Capture the cell that displays the provided text and extract its [X, Y] central coordinate. 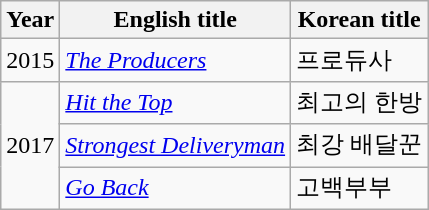
Korean title [360, 20]
Strongest Deliveryman [176, 146]
최강 배달꾼 [360, 146]
Hit the Top [176, 102]
The Producers [176, 60]
고백부부 [360, 188]
Go Back [176, 188]
2015 [30, 60]
English title [176, 20]
프로듀사 [360, 60]
Year [30, 20]
2017 [30, 145]
최고의 한방 [360, 102]
